Pinpoint the cell where the given text exists, returning its [x, y] midpoint coordinate. 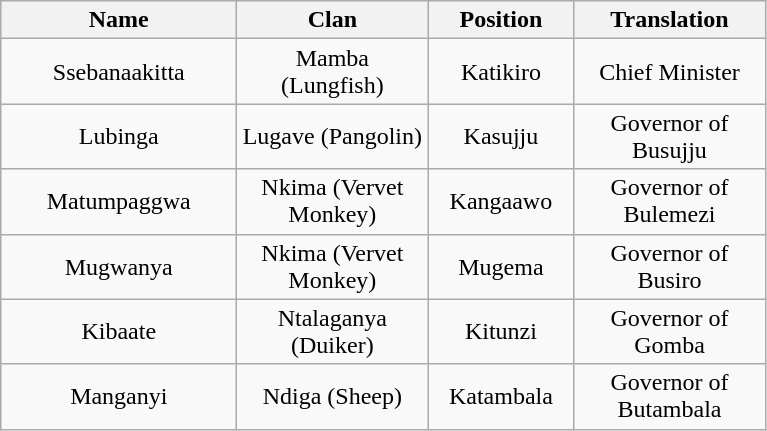
Kasujju [501, 136]
Katambala [501, 396]
Kangaawo [501, 202]
Governor of Gomba [670, 332]
Chief Minister [670, 72]
Mugwanya [119, 266]
Governor of Busujju [670, 136]
Lugave (Pangolin) [332, 136]
Kibaate [119, 332]
Name [119, 20]
Mugema [501, 266]
Lubinga [119, 136]
Kitunzi [501, 332]
Mamba (Lungfish) [332, 72]
Translation [670, 20]
Ssebanaakitta [119, 72]
Governor of Busiro [670, 266]
Governor of Bulemezi [670, 202]
Ndiga (Sheep) [332, 396]
Position [501, 20]
Ntalaganya (Duiker) [332, 332]
Governor of Butambala [670, 396]
Katikiro [501, 72]
Clan [332, 20]
Manganyi [119, 396]
Matumpaggwa [119, 202]
